Return the (x, y) coordinate for the center point of the cell that contains the specified text.  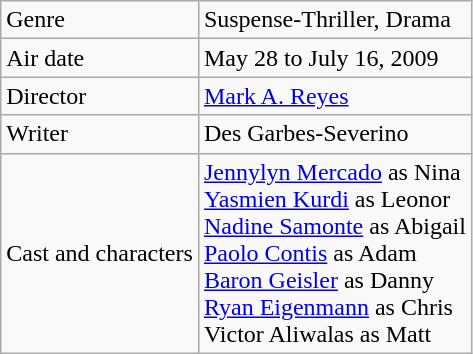
Des Garbes-Severino (334, 134)
Cast and characters (100, 253)
Director (100, 96)
Genre (100, 20)
Writer (100, 134)
Air date (100, 58)
Suspense-Thriller, Drama (334, 20)
May 28 to July 16, 2009 (334, 58)
Mark A. Reyes (334, 96)
